From the cell containing the given text, extract its center point as (X, Y) coordinate. 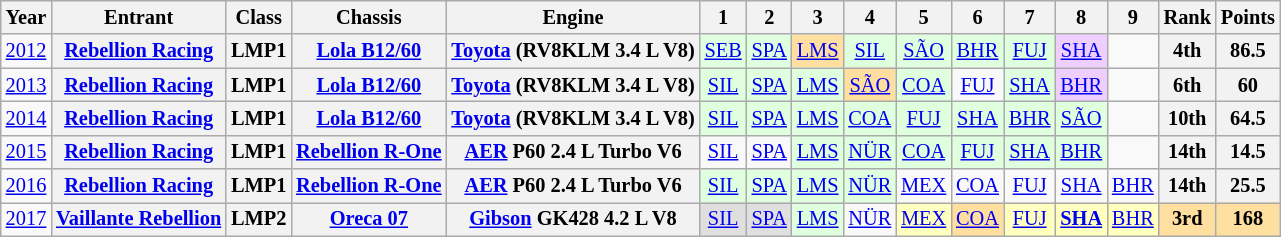
Engine (572, 17)
8 (1081, 17)
6th (1188, 85)
64.5 (1248, 118)
6 (978, 17)
9 (1133, 17)
Chassis (368, 17)
168 (1248, 219)
10th (1188, 118)
3 (818, 17)
5 (924, 17)
Class (258, 17)
Points (1248, 17)
Vaillante Rebellion (138, 219)
SEB (724, 51)
1 (724, 17)
2016 (26, 186)
3rd (1188, 219)
2012 (26, 51)
Entrant (138, 17)
Gibson GK428 4.2 L V8 (572, 219)
7 (1030, 17)
2014 (26, 118)
4 (870, 17)
LMP2 (258, 219)
Year (26, 17)
Oreca 07 (368, 219)
2017 (26, 219)
4th (1188, 51)
14.5 (1248, 152)
2013 (26, 85)
2015 (26, 152)
Rank (1188, 17)
2 (770, 17)
25.5 (1248, 186)
60 (1248, 85)
86.5 (1248, 51)
